Find where the given text appears and provide that cell's center as [X, Y] coordinate. 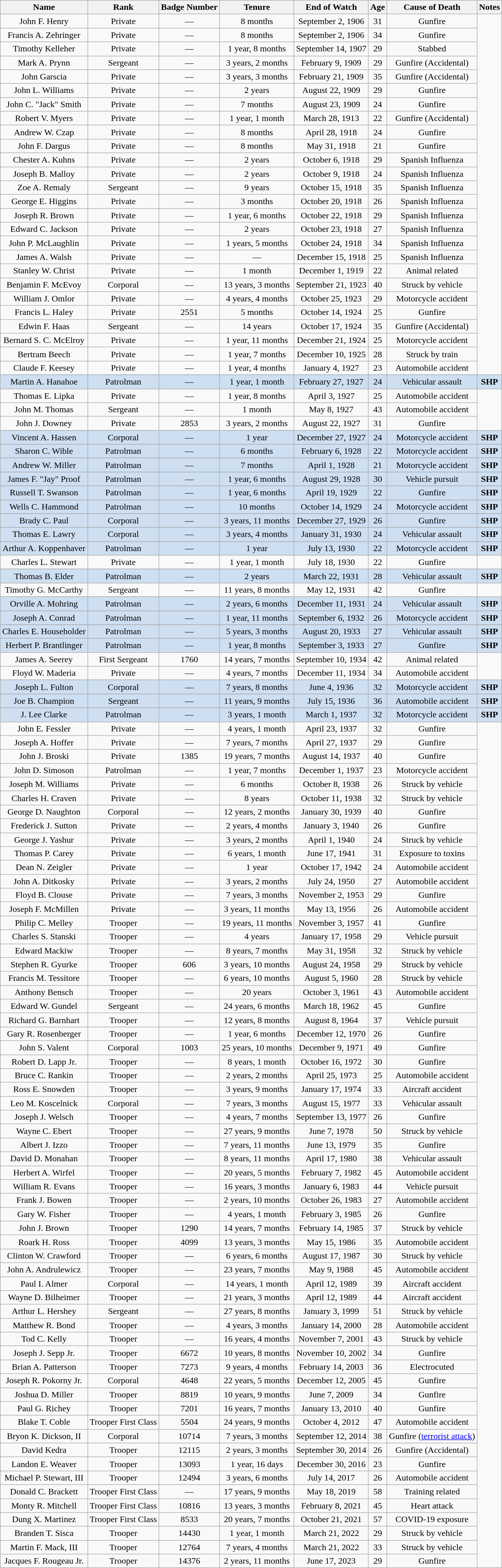
April 25, 1973 [331, 1076]
12764 [189, 1547]
Heart attack [432, 1506]
Charles L. Stewart [44, 562]
Thomas P. Carey [44, 854]
14 years [257, 326]
September 3, 1933 [331, 645]
Bertram Beech [44, 354]
December 27, 1927 [331, 437]
10 years, 8 months [257, 1353]
21 years, 3 months [257, 1298]
Frank J. Bowen [44, 1200]
57 [378, 1520]
Michael P. Stewart, III [44, 1478]
Wayne C. Ebert [44, 1131]
First Sergeant [123, 659]
4 years, 4 months [257, 299]
4099 [189, 1242]
27 years, 8 months [257, 1311]
June 17, 2023 [331, 1561]
1 years, 5 months [257, 243]
Paul G. Richey [44, 1408]
8 years, 1 month [257, 1062]
May 8, 1927 [331, 410]
Training related [432, 1491]
11 years, 8 months [257, 590]
May 15, 1986 [331, 1242]
July 14, 2017 [331, 1478]
February 14, 2003 [331, 1367]
Brady C. Paul [44, 520]
July 18, 1930 [331, 562]
8 years [257, 798]
October 26, 1983 [331, 1200]
October 22, 1918 [331, 215]
Age [378, 7]
Herbert P. Brantlinger [44, 645]
July 24, 1950 [331, 881]
Arthur L. Hershey [44, 1311]
7 years, 11 months [257, 1145]
Roark H. Ross [44, 1242]
May 31, 1918 [331, 146]
24 years, 6 months [257, 1006]
7201 [189, 1408]
Charles H. Craven [44, 798]
End of Watch [331, 7]
5504 [189, 1422]
October 15, 1918 [331, 188]
Electrocuted [432, 1367]
Tenure [257, 7]
October 4, 2012 [331, 1422]
December 11, 1934 [331, 673]
Blake T. Coble [44, 1422]
November 10, 2002 [331, 1353]
3 years, 3 months [257, 77]
Joseph F. McMillen [44, 909]
January 13, 2010 [331, 1408]
51 [378, 1311]
October 20, 1918 [331, 202]
February 3, 1985 [331, 1214]
Joseph B. Malloy [44, 174]
Joseph J. Sepp Jr. [44, 1353]
January 17, 1958 [331, 937]
Francis M. Tessitore [44, 978]
January 17, 1974 [331, 1089]
Name [44, 7]
Charles E. Householder [44, 632]
Frederick J. Sutton [44, 826]
September 21, 1923 [331, 285]
16 years, 3 months [257, 1186]
16 years, 7 months [257, 1408]
Joseph J. Welsch [44, 1117]
Anthony Bensch [44, 992]
James F. "Jay" Proof [44, 479]
J. Lee Clarke [44, 715]
January 3, 1940 [331, 826]
8 years, 11 months [257, 1159]
Edwin F. Haas [44, 326]
May 12, 1931 [331, 590]
Stanley W. Christ [44, 271]
COVID-19 exposure [432, 1520]
February 21, 1909 [331, 77]
September 12, 2014 [331, 1436]
December 15, 1918 [331, 257]
7 years, 8 months [257, 687]
January 4, 1927 [331, 368]
November 3, 1957 [331, 923]
5 years, 3 months [257, 632]
47 [378, 1422]
Francis L. Haley [44, 312]
September 13, 1977 [331, 1117]
Charles S. Stanski [44, 937]
July 15, 1936 [331, 701]
John J. Brown [44, 1228]
Rank [123, 7]
Edward W. Gundel [44, 1006]
August 17, 1987 [331, 1256]
December 1, 1919 [331, 271]
August 20, 1933 [331, 632]
July 13, 1930 [331, 548]
1760 [189, 659]
606 [189, 964]
Bryon K. Dickson, II [44, 1436]
27 years, 9 months [257, 1131]
May 31, 1958 [331, 951]
39 [378, 1283]
Robert V. Myers [44, 118]
John A. Andrulewicz [44, 1269]
Stabbed [432, 49]
August 22, 1927 [331, 424]
Benjamin F. McEvoy [44, 285]
2551 [189, 312]
7 years, 4 months [257, 1547]
Edward Mackiw [44, 951]
Timothy Kelleher [44, 49]
Russell T. Swanson [44, 493]
John D. Simoson [44, 770]
9 years, 4 months [257, 1367]
Joseph M. Williams [44, 784]
December 1, 1937 [331, 770]
June 4, 1936 [331, 687]
William R. Evans [44, 1186]
September 30, 2014 [331, 1450]
February 9, 1909 [331, 63]
John P. McLaughlin [44, 243]
October 8, 1938 [331, 784]
Chester A. Kuhns [44, 160]
Thomas E. Lipka [44, 395]
January 31, 1930 [331, 534]
April 28, 1918 [331, 132]
Andrew W. Miller [44, 465]
Dung X. Martinez [44, 1520]
Richard G. Barnhart [44, 1020]
17 years, 9 months [257, 1491]
October 21, 2021 [331, 1520]
John Garscia [44, 77]
3 years, 1 month [257, 715]
8533 [189, 1520]
3 years, 10 months [257, 964]
Jacques F. Rougeau Jr. [44, 1561]
20 years [257, 992]
October 25, 1923 [331, 299]
April 1, 1940 [331, 839]
3 years, 6 months [257, 1478]
2 years, 11 months [257, 1561]
25 years, 10 months [257, 1048]
2853 [189, 424]
August 23, 1909 [331, 104]
Andrew W. Czap [44, 132]
George J. Yashur [44, 839]
October 6, 1918 [331, 160]
14430 [189, 1533]
October 17, 1924 [331, 326]
April 3, 1927 [331, 395]
March 18, 1962 [331, 1006]
August 22, 1909 [331, 90]
Joseph R. Brown [44, 215]
Brian A. Patterson [44, 1367]
10 years, 9 months [257, 1395]
16 years, 4 months [257, 1339]
December 27, 1929 [331, 520]
February 14, 1985 [331, 1228]
John S. Valent [44, 1048]
John E. Fessler [44, 729]
Vincent A. Hassen [44, 437]
David D. Monahan [44, 1159]
December 11, 1931 [331, 604]
2 years, 2 months [257, 1076]
41 [378, 923]
Tod C. Kelly [44, 1339]
Thomas B. Elder [44, 576]
September 10, 1934 [331, 659]
Wayne D. Bilheimer [44, 1298]
Ross E. Snowden [44, 1089]
August 8, 1964 [331, 1020]
Bruce C. Rankin [44, 1076]
Wells C. Hammond [44, 507]
14 years, 1 month [257, 1283]
Dean N. Zeigler [44, 867]
12 years, 2 months [257, 812]
1 year, 4 months [257, 368]
9 years [257, 188]
Philip C. Melley [44, 923]
January 14, 2000 [331, 1325]
October 16, 1972 [331, 1062]
April 17, 1980 [331, 1159]
George E. Higgins [44, 202]
Zoe A. Remaly [44, 188]
February 27, 1927 [331, 382]
Timothy G. McCarthy [44, 590]
March 28, 1913 [331, 118]
Paul I. Almer [44, 1283]
19 years, 7 months [257, 756]
James A. Seerey [44, 659]
John J. Broski [44, 756]
Joseph R. Pokorny Jr. [44, 1381]
Robert D. Lapp Jr. [44, 1062]
Badge Number [189, 7]
May 9, 1988 [331, 1269]
Floyd W. Maderia [44, 673]
50 [378, 1131]
February 6, 1928 [331, 451]
4 years, 3 months [257, 1325]
January 3, 1999 [331, 1311]
10816 [189, 1506]
Francis A. Zehringer [44, 35]
November 7, 2001 [331, 1339]
24 years, 9 months [257, 1422]
7273 [189, 1367]
December 9, 1971 [331, 1048]
5 months [257, 312]
Albert J. Izzo [44, 1145]
April 19, 1929 [331, 493]
Donald C. Brackett [44, 1491]
Edward C. Jackson [44, 229]
Martin A. Hanahoe [44, 382]
1290 [189, 1228]
19 years, 11 months [257, 923]
22 years, 5 months [257, 1381]
October 14, 1924 [331, 312]
January 30, 1939 [331, 812]
1003 [189, 1048]
April 23, 1937 [331, 729]
John A. Ditkosky [44, 881]
Joseph A. Conrad [44, 618]
Cause of Death [432, 7]
June 17, 1941 [331, 854]
6 years, 6 months [257, 1256]
October 11, 1938 [331, 798]
December 12, 2005 [331, 1381]
Floyd B. Clouse [44, 895]
Claude F. Keesey [44, 368]
12 years, 8 months [257, 1020]
10714 [189, 1436]
Struck by train [432, 354]
June 7, 2009 [331, 1395]
August 14, 1937 [331, 756]
John L. Williams [44, 90]
Gary R. Rosenberger [44, 1034]
John J. Downey [44, 424]
James A. Walsh [44, 257]
23 years, 7 months [257, 1269]
4 years [257, 937]
Bernard S. C. McElroy [44, 340]
August 15, 1977 [331, 1103]
October 23, 1918 [331, 229]
Gary W. Fisher [44, 1214]
3 months [257, 202]
Landon E. Weaver [44, 1464]
Sharon C. Wible [44, 451]
John F. Henry [44, 21]
Leo M. Koscelnick [44, 1103]
October 3, 1961 [331, 992]
November 2, 1953 [331, 895]
6672 [189, 1353]
2 years, 6 months [257, 604]
October 9, 1918 [331, 174]
June 7, 1978 [331, 1131]
Monty R. Mitchell [44, 1506]
January 6, 1983 [331, 1186]
August 5, 1960 [331, 978]
March 22, 1931 [331, 576]
September 14, 1907 [331, 49]
Joshua D. Miller [44, 1395]
John M. Thomas [44, 410]
1385 [189, 756]
13093 [189, 1464]
March 1, 1937 [331, 715]
11 years, 9 months [257, 701]
Joe B. Champion [44, 701]
August 24, 1958 [331, 964]
William J. Omlor [44, 299]
December 30, 2016 [331, 1464]
February 7, 1982 [331, 1173]
December 21, 1924 [331, 340]
8 years, 7 months [257, 951]
April 27, 1937 [331, 742]
Notes [489, 7]
David Kedra [44, 1450]
Orville A. Mohring [44, 604]
Matthew R. Bond [44, 1325]
6 years, 10 months [257, 978]
May 18, 2019 [331, 1491]
February 8, 2021 [331, 1506]
12115 [189, 1450]
December 10, 1925 [331, 354]
3 years, 9 months [257, 1089]
8819 [189, 1395]
7 years, 7 months [257, 742]
Stephen R. Gyurke [44, 964]
2 years, 3 months [257, 1450]
14376 [189, 1561]
3 years, 4 months [257, 534]
20 years, 7 months [257, 1520]
58 [378, 1491]
1 year, 16 days [257, 1464]
20 years, 5 months [257, 1173]
10 months [257, 507]
October 24, 1918 [331, 243]
2 years, 10 months [257, 1200]
49 [378, 1048]
April 1, 1928 [331, 465]
June 13, 1979 [331, 1145]
Martin F. Mack, III [44, 1547]
Mark A. Prynn [44, 63]
2 years, 4 months [257, 826]
John C. "Jack" Smith [44, 104]
Branden T. Sisca [44, 1533]
Joseph L. Fulton [44, 687]
October 14, 1929 [331, 507]
Herbert A. Wirfel [44, 1173]
Arthur A. Koppenhaver [44, 548]
May 13, 1956 [331, 909]
Clinton W. Crawford [44, 1256]
Joseph A. Hoffer [44, 742]
6 years, 1 month [257, 854]
Thomas E. Lawry [44, 534]
12494 [189, 1478]
Exposure to toxins [432, 854]
December 12, 1970 [331, 1034]
August 29, 1928 [331, 479]
4648 [189, 1381]
September 6, 1932 [331, 618]
John F. Dargus [44, 146]
Gunfire (terrorist attack) [432, 1436]
October 17, 1942 [331, 867]
George D. Naughton [44, 812]
